Locate the cell with the specified text and output its [x, y] center coordinate. 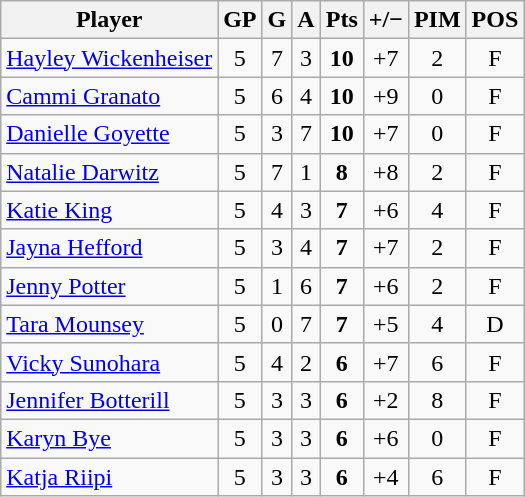
G [277, 20]
PIM [437, 20]
Hayley Wickenheiser [110, 58]
+/− [386, 20]
Tara Mounsey [110, 324]
Jayna Hefford [110, 248]
GP [240, 20]
D [495, 324]
Cammi Granato [110, 96]
Katja Riipi [110, 477]
A [306, 20]
+9 [386, 96]
Danielle Goyette [110, 134]
Natalie Darwitz [110, 172]
+2 [386, 400]
Player [110, 20]
Jenny Potter [110, 286]
+5 [386, 324]
POS [495, 20]
Karyn Bye [110, 438]
Katie King [110, 210]
+4 [386, 477]
Jennifer Botterill [110, 400]
Vicky Sunohara [110, 362]
+8 [386, 172]
Pts [342, 20]
